From the cell containing the given text, extract its center point as (x, y) coordinate. 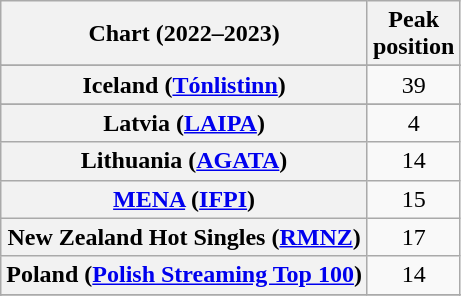
4 (413, 123)
15 (413, 199)
Lithuania (AGATA) (184, 161)
Peakposition (413, 34)
39 (413, 85)
New Zealand Hot Singles (RMNZ) (184, 237)
Iceland (Tónlistinn) (184, 85)
Chart (2022–2023) (184, 34)
Latvia (LAIPA) (184, 123)
17 (413, 237)
MENA (IFPI) (184, 199)
Poland (Polish Streaming Top 100) (184, 275)
